Provide the [x, y] coordinate of the cell's center where the given text is located.  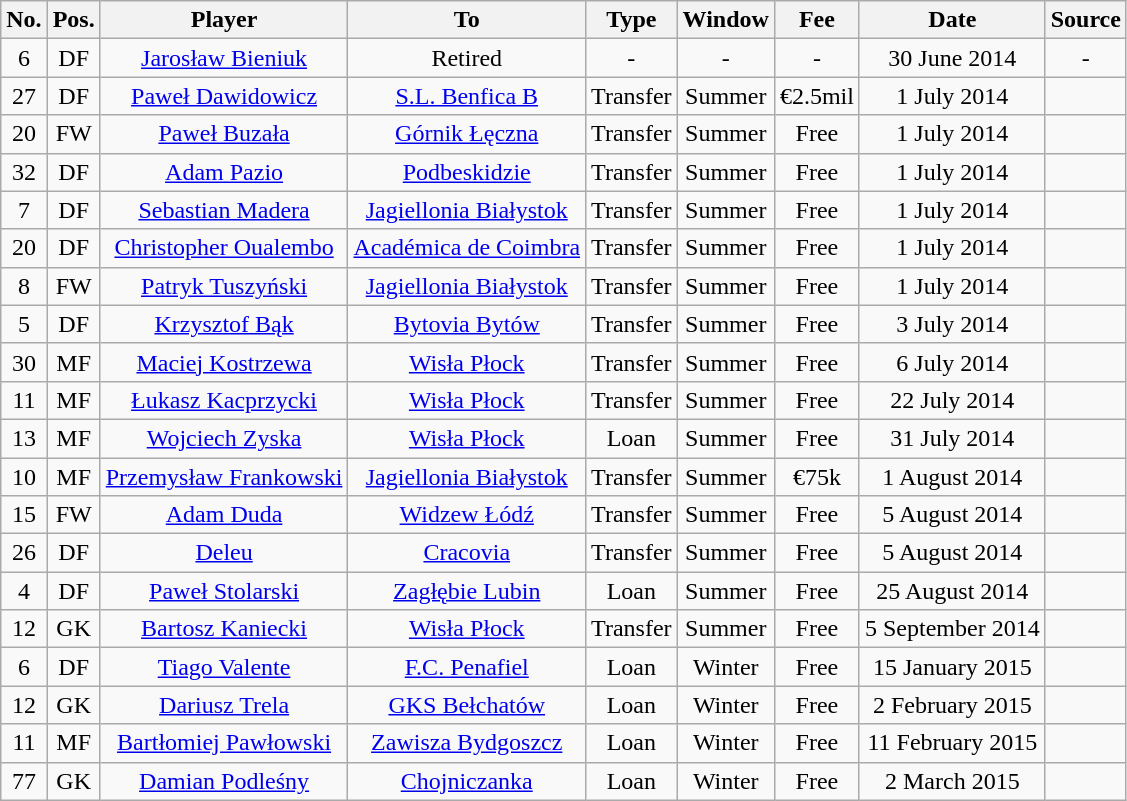
Retired [467, 58]
Date [952, 20]
30 June 2014 [952, 58]
3 July 2014 [952, 324]
8 [24, 286]
Sebastian Madera [224, 210]
Cracovia [467, 553]
Jarosław Bieniuk [224, 58]
Deleu [224, 553]
Paweł Dawidowicz [224, 96]
Damian Podleśny [224, 781]
4 [24, 591]
Adam Pazio [224, 172]
Pos. [74, 20]
Christopher Oualembo [224, 248]
To [467, 20]
Académica de Coimbra [467, 248]
15 January 2015 [952, 667]
5 September 2014 [952, 629]
26 [24, 553]
Adam Duda [224, 515]
32 [24, 172]
Zawisza Bydgoszcz [467, 743]
5 [24, 324]
10 [24, 477]
1 August 2014 [952, 477]
Chojniczanka [467, 781]
Bytovia Bytów [467, 324]
27 [24, 96]
Type [632, 20]
30 [24, 362]
15 [24, 515]
11 February 2015 [952, 743]
13 [24, 438]
Przemysław Frankowski [224, 477]
S.L. Benfica B [467, 96]
Widzew Łódź [467, 515]
Patryk Tuszyński [224, 286]
Bartosz Kaniecki [224, 629]
F.C. Penafiel [467, 667]
Paweł Buzała [224, 134]
7 [24, 210]
Bartłomiej Pawłowski [224, 743]
Górnik Łęczna [467, 134]
Window [726, 20]
Source [1086, 20]
Łukasz Kacprzycki [224, 400]
22 July 2014 [952, 400]
2 February 2015 [952, 705]
No. [24, 20]
25 August 2014 [952, 591]
Krzysztof Bąk [224, 324]
Paweł Stolarski [224, 591]
Player [224, 20]
Podbeskidzie [467, 172]
6 July 2014 [952, 362]
77 [24, 781]
€2.5mil [816, 96]
Fee [816, 20]
€75k [816, 477]
Dariusz Trela [224, 705]
31 July 2014 [952, 438]
Tiago Valente [224, 667]
2 March 2015 [952, 781]
Maciej Kostrzewa [224, 362]
Wojciech Zyska [224, 438]
Zagłębie Lubin [467, 591]
GKS Bełchatów [467, 705]
